Scan for the cell matching the given text and deliver its (X, Y) coordinate at center. 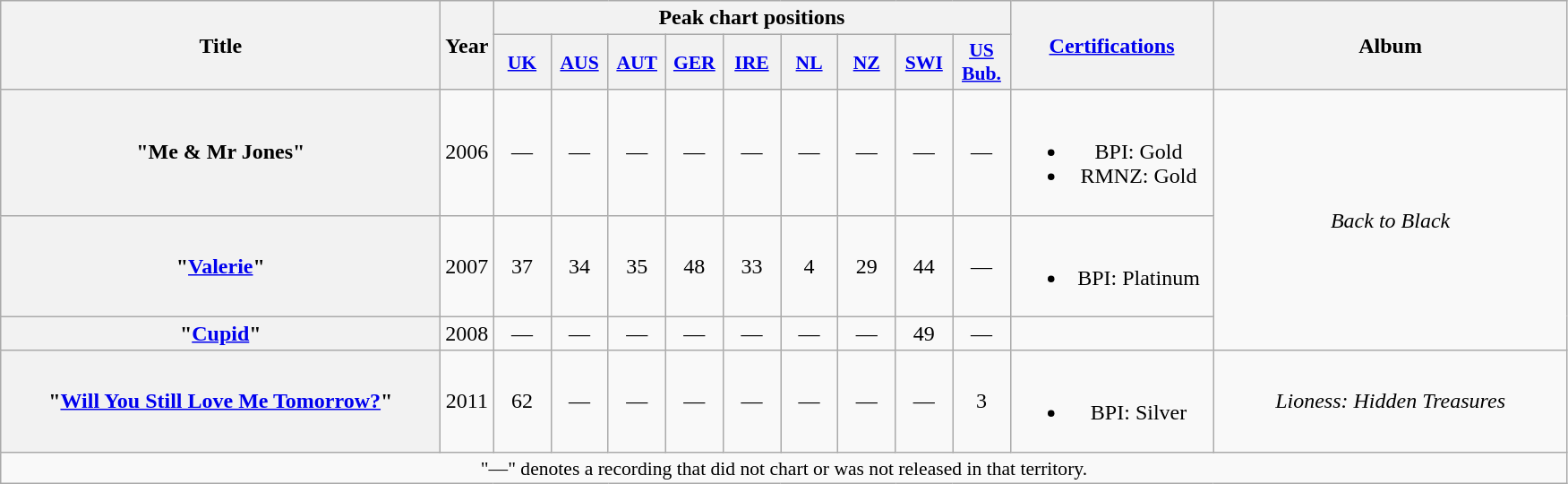
UK (522, 63)
Peak chart positions (752, 18)
2011 (467, 402)
US Bub. (981, 63)
62 (522, 402)
NZ (867, 63)
"Me & Mr Jones" (220, 152)
IRE (751, 63)
"Cupid" (220, 333)
29 (867, 265)
"—" denotes a recording that did not chart or was not released in that territory. (784, 468)
4 (810, 265)
BPI: Silver (1112, 402)
3 (981, 402)
"Valerie" (220, 265)
44 (924, 265)
48 (694, 265)
BPI: GoldRMNZ: Gold (1112, 152)
35 (637, 265)
BPI: Platinum (1112, 265)
2008 (467, 333)
Certifications (1112, 45)
Back to Black (1390, 220)
Album (1390, 45)
2006 (467, 152)
NL (810, 63)
49 (924, 333)
37 (522, 265)
Year (467, 45)
34 (579, 265)
"Will You Still Love Me Tomorrow?" (220, 402)
Lioness: Hidden Treasures (1390, 402)
AUS (579, 63)
SWI (924, 63)
AUT (637, 63)
GER (694, 63)
2007 (467, 265)
Title (220, 45)
33 (751, 265)
